Find where the given text appears and provide that cell's center as (X, Y) coordinate. 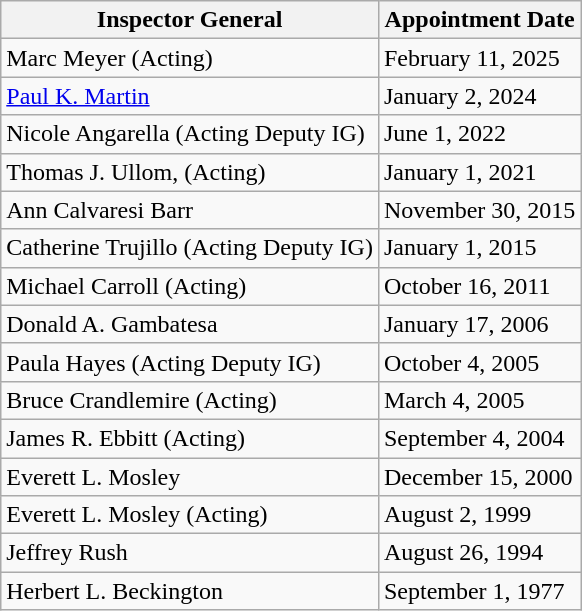
Jeffrey Rush (190, 553)
January 1, 2015 (479, 248)
January 2, 2024 (479, 96)
March 4, 2005 (479, 400)
October 4, 2005 (479, 362)
Inspector General (190, 20)
Bruce Crandlemire (Acting) (190, 400)
August 26, 1994 (479, 553)
December 15, 2000 (479, 477)
Thomas J. Ullom, (Acting) (190, 172)
James R. Ebbitt (Acting) (190, 438)
Donald A. Gambatesa (190, 324)
Everett L. Mosley (Acting) (190, 515)
June 1, 2022 (479, 134)
Nicole Angarella (Acting Deputy IG) (190, 134)
August 2, 1999 (479, 515)
September 4, 2004 (479, 438)
Everett L. Mosley (190, 477)
Michael Carroll (Acting) (190, 286)
Paula Hayes (Acting Deputy IG) (190, 362)
February 11, 2025 (479, 58)
Marc Meyer (Acting) (190, 58)
Ann Calvaresi Barr (190, 210)
October 16, 2011 (479, 286)
Paul K. Martin (190, 96)
Appointment Date (479, 20)
September 1, 1977 (479, 591)
January 1, 2021 (479, 172)
Catherine Trujillo (Acting Deputy IG) (190, 248)
Herbert L. Beckington (190, 591)
November 30, 2015 (479, 210)
January 17, 2006 (479, 324)
